Determine the (x, y) coordinate at the center of the cell enclosing the given text.  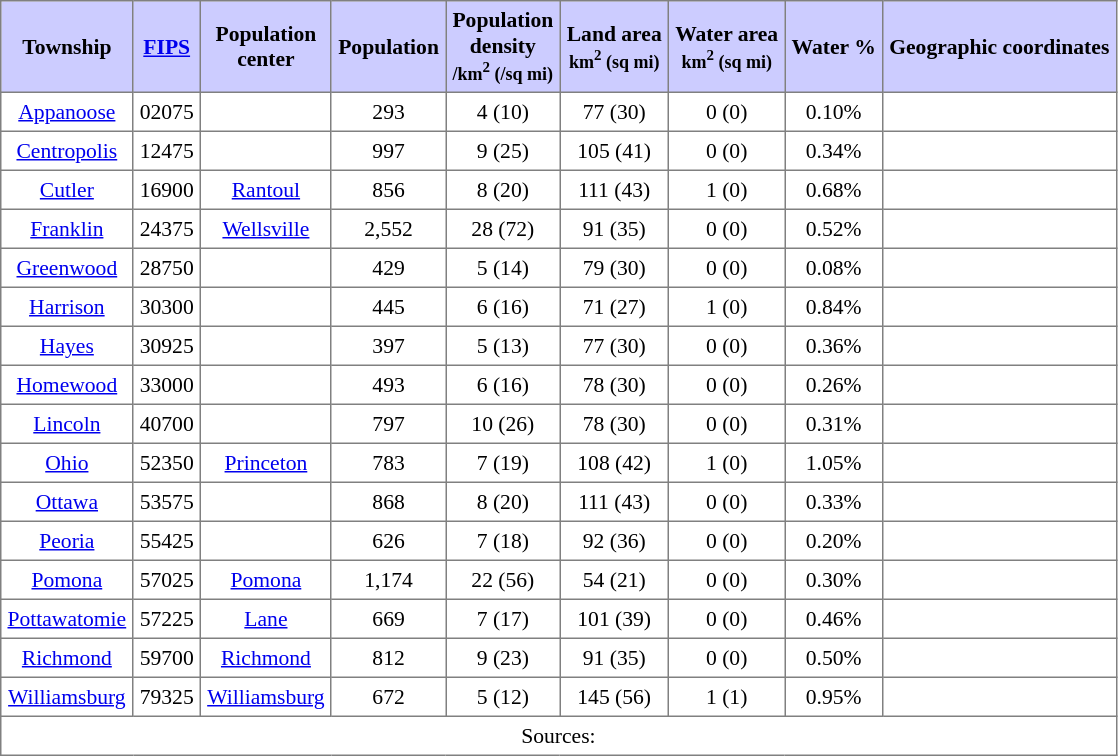
Water % (834, 47)
Centropolis (67, 150)
0.10% (834, 112)
Populationcenter (266, 47)
Franklin (67, 228)
71 (27) (614, 306)
145 (56) (614, 696)
797 (388, 424)
1,174 (388, 580)
783 (388, 462)
2,552 (388, 228)
Homewood (67, 384)
0.20% (834, 540)
5 (14) (503, 268)
856 (388, 190)
0.52% (834, 228)
Rantoul (266, 190)
7 (18) (503, 540)
Sources: (558, 736)
445 (388, 306)
Lincoln (67, 424)
10 (26) (503, 424)
30925 (166, 346)
669 (388, 618)
92 (36) (614, 540)
0.95% (834, 696)
59700 (166, 658)
397 (388, 346)
Peoria (67, 540)
1 (1) (726, 696)
Appanoose (67, 112)
53575 (166, 502)
Lane (266, 618)
493 (388, 384)
0.50% (834, 658)
429 (388, 268)
55425 (166, 540)
0.33% (834, 502)
1.05% (834, 462)
52350 (166, 462)
79325 (166, 696)
0.31% (834, 424)
7 (17) (503, 618)
Harrison (67, 306)
Geographic coordinates (999, 47)
Cutler (67, 190)
57225 (166, 618)
108 (42) (614, 462)
5 (12) (503, 696)
Population (388, 47)
5 (13) (503, 346)
02075 (166, 112)
79 (30) (614, 268)
997 (388, 150)
293 (388, 112)
Land areakm2 (sq mi) (614, 47)
30300 (166, 306)
FIPS (166, 47)
0.36% (834, 346)
Princeton (266, 462)
0.84% (834, 306)
672 (388, 696)
57025 (166, 580)
812 (388, 658)
28 (72) (503, 228)
28750 (166, 268)
Ottawa (67, 502)
0.08% (834, 268)
0.46% (834, 618)
40700 (166, 424)
Pottawatomie (67, 618)
Water areakm2 (sq mi) (726, 47)
868 (388, 502)
0.30% (834, 580)
Hayes (67, 346)
9 (23) (503, 658)
Ohio (67, 462)
54 (21) (614, 580)
4 (10) (503, 112)
Wellsville (266, 228)
101 (39) (614, 618)
33000 (166, 384)
Greenwood (67, 268)
0.68% (834, 190)
16900 (166, 190)
24375 (166, 228)
12475 (166, 150)
0.26% (834, 384)
9 (25) (503, 150)
7 (19) (503, 462)
626 (388, 540)
Township (67, 47)
Populationdensity/km2 (/sq mi) (503, 47)
22 (56) (503, 580)
0.34% (834, 150)
105 (41) (614, 150)
